Locate the cell with the specified text and output its [X, Y] center coordinate. 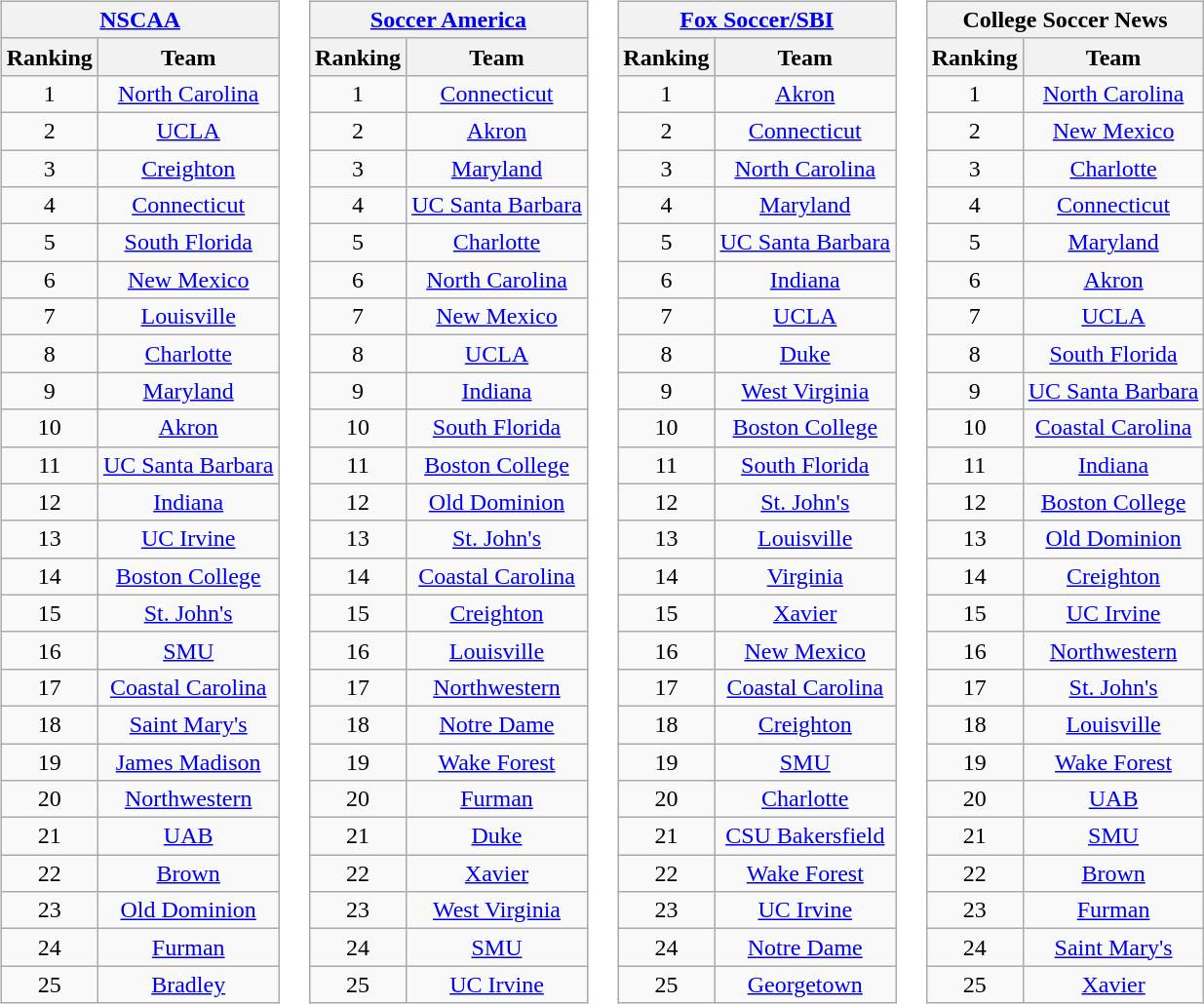
James Madison [188, 761]
College Soccer News [1065, 19]
NSCAA [140, 19]
Bradley [188, 985]
Virginia [805, 576]
CSU Bakersfield [805, 836]
Georgetown [805, 985]
Fox Soccer/SBI [757, 19]
Soccer America [448, 19]
